Find where the given text appears and provide that cell's center as [x, y] coordinate. 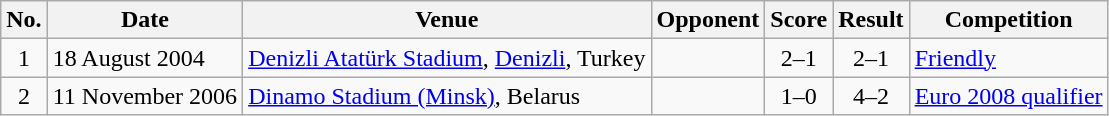
Euro 2008 qualifier [1008, 96]
1–0 [799, 96]
Score [799, 20]
Date [144, 20]
Result [871, 20]
2 [24, 96]
18 August 2004 [144, 58]
11 November 2006 [144, 96]
1 [24, 58]
No. [24, 20]
Dinamo Stadium (Minsk), Belarus [447, 96]
4–2 [871, 96]
Opponent [708, 20]
Venue [447, 20]
Friendly [1008, 58]
Competition [1008, 20]
Denizli Atatürk Stadium, Denizli, Turkey [447, 58]
